Capture the cell that displays the provided text and extract its (X, Y) central coordinate. 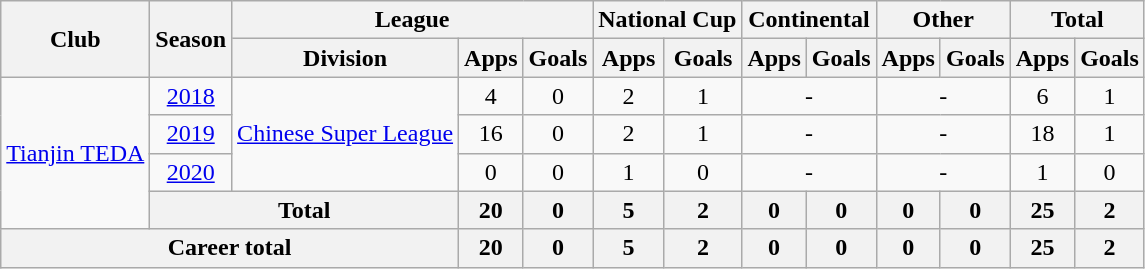
Tianjin TEDA (76, 153)
4 (491, 96)
16 (491, 134)
Chinese Super League (346, 134)
Other (943, 20)
Career total (230, 248)
18 (1042, 134)
6 (1042, 96)
2019 (191, 134)
2020 (191, 172)
Continental (809, 20)
Club (76, 39)
2018 (191, 96)
League (412, 20)
National Cup (668, 20)
Season (191, 39)
Division (346, 58)
